Provide the (X, Y) coordinate of the cell's center where the given text is located.  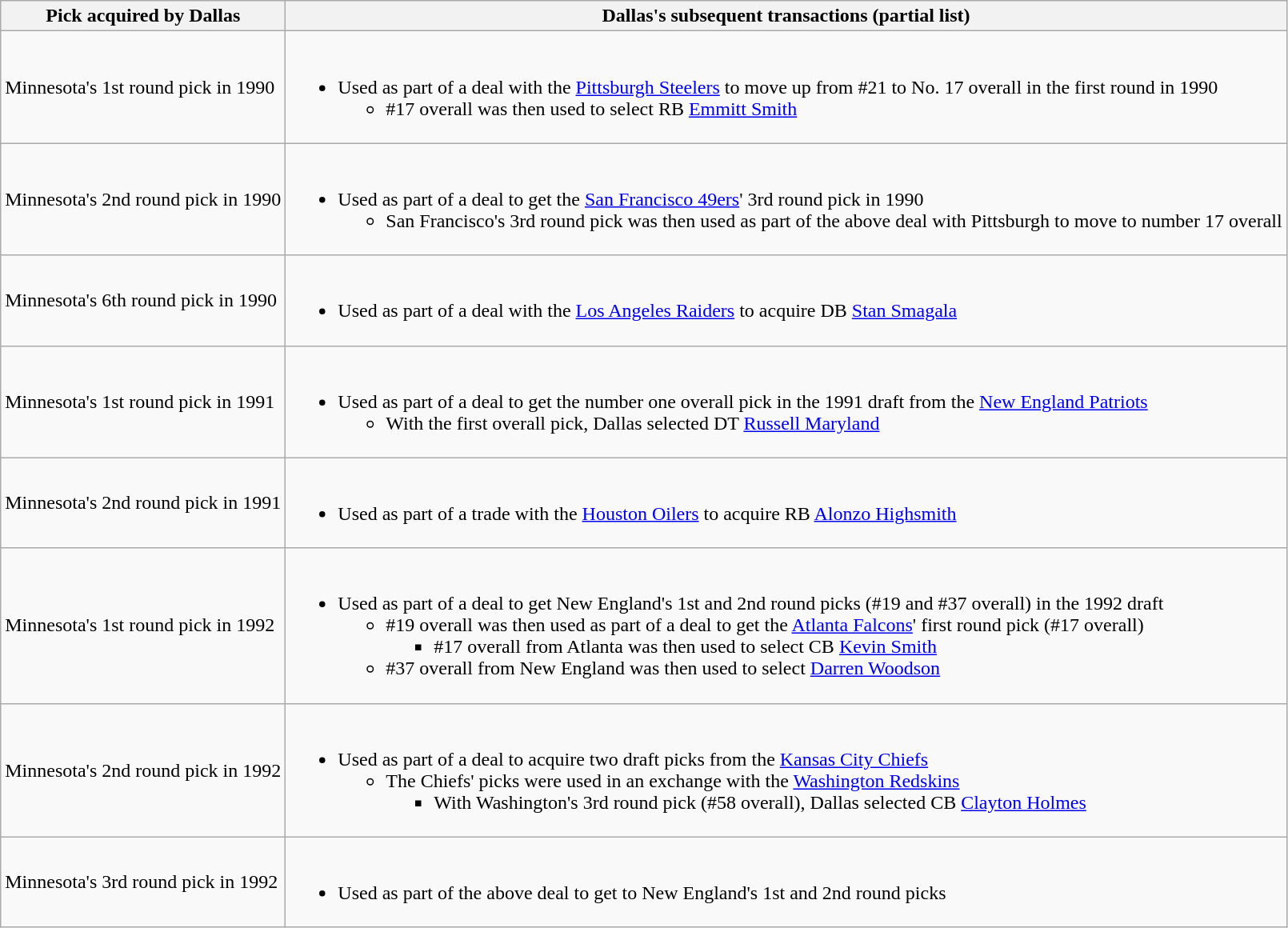
Minnesota's 6th round pick in 1990 (143, 301)
Used as part of a trade with the Houston Oilers to acquire RB Alonzo Highsmith (786, 502)
Pick acquired by Dallas (143, 16)
Dallas's subsequent transactions (partial list) (786, 16)
Used as part of the above deal to get to New England's 1st and 2nd round picks (786, 882)
Used as part of a deal with the Los Angeles Raiders to acquire DB Stan Smagala (786, 301)
Minnesota's 1st round pick in 1990 (143, 87)
Minnesota's 2nd round pick in 1990 (143, 199)
Minnesota's 3rd round pick in 1992 (143, 882)
Minnesota's 2nd round pick in 1991 (143, 502)
Minnesota's 1st round pick in 1992 (143, 626)
Minnesota's 2nd round pick in 1992 (143, 770)
Minnesota's 1st round pick in 1991 (143, 402)
